Determine the [x, y] coordinate at the center of the cell enclosing the given text.  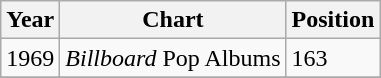
Chart [173, 20]
Position [333, 20]
Year [30, 20]
1969 [30, 58]
163 [333, 58]
Billboard Pop Albums [173, 58]
